Extract the [X, Y] coordinate from the center of the cell holding the provided text.  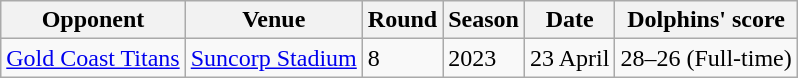
Round [402, 20]
Date [569, 20]
Dolphins' score [706, 20]
Opponent [93, 20]
Season [484, 20]
Suncorp Stadium [274, 58]
28–26 (Full-time) [706, 58]
Venue [274, 20]
Gold Coast Titans [93, 58]
8 [402, 58]
2023 [484, 58]
23 April [569, 58]
